Pinpoint the cell where the given text exists, returning its (x, y) midpoint coordinate. 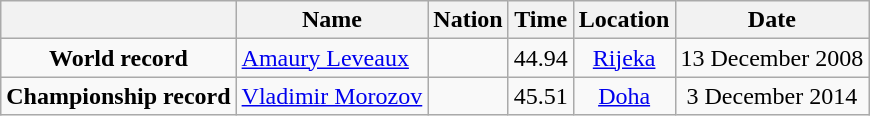
44.94 (540, 58)
World record (118, 58)
Nation (468, 20)
Time (540, 20)
Amaury Leveaux (332, 58)
Name (332, 20)
Date (772, 20)
Championship record (118, 96)
45.51 (540, 96)
Rijeka (624, 58)
3 December 2014 (772, 96)
Location (624, 20)
13 December 2008 (772, 58)
Doha (624, 96)
Vladimir Morozov (332, 96)
